Search for the cell housing the specified text and yield its (x, y) center coordinate. 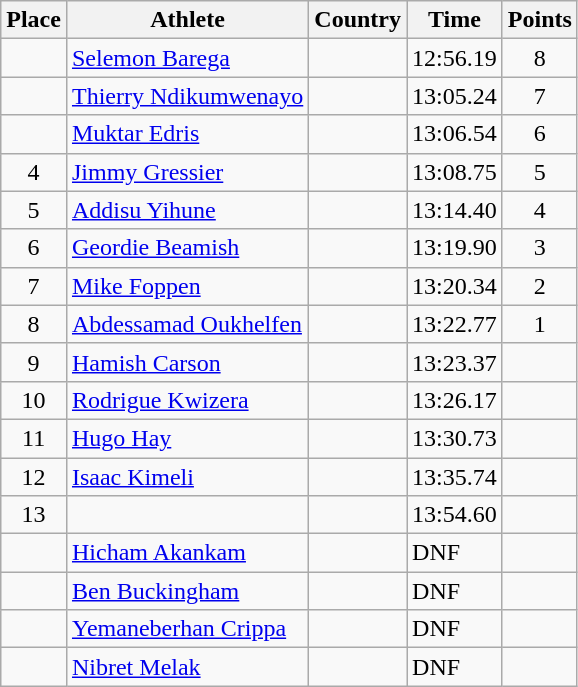
13 (34, 515)
Place (34, 20)
13:30.73 (455, 438)
Selemon Barega (187, 58)
Hamish Carson (187, 362)
12 (34, 477)
2 (540, 286)
Geordie Beamish (187, 248)
10 (34, 400)
Yemaneberhan Crippa (187, 629)
9 (34, 362)
Abdessamad Oukhelfen (187, 324)
Hugo Hay (187, 438)
13:08.75 (455, 172)
Jimmy Gressier (187, 172)
3 (540, 248)
11 (34, 438)
Isaac Kimeli (187, 477)
Mike Foppen (187, 286)
12:56.19 (455, 58)
13:22.77 (455, 324)
Time (455, 20)
13:14.40 (455, 210)
13:20.34 (455, 286)
13:54.60 (455, 515)
13:05.24 (455, 96)
Hicham Akankam (187, 553)
Nibret Melak (187, 667)
Country (358, 20)
13:19.90 (455, 248)
Points (540, 20)
Thierry Ndikumwenayo (187, 96)
13:35.74 (455, 477)
1 (540, 324)
13:06.54 (455, 134)
13:23.37 (455, 362)
Athlete (187, 20)
13:26.17 (455, 400)
Ben Buckingham (187, 591)
Addisu Yihune (187, 210)
Rodrigue Kwizera (187, 400)
Muktar Edris (187, 134)
